Provide the [X, Y] coordinate of the cell's center where the given text is located.  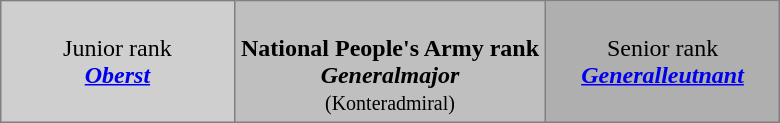
Senior rankGeneralleutnant [663, 62]
Junior rankOberst [118, 62]
National People's Army rankGeneralmajor(Konteradmiral) [390, 62]
